From the cell containing the given text, extract its center point as [x, y] coordinate. 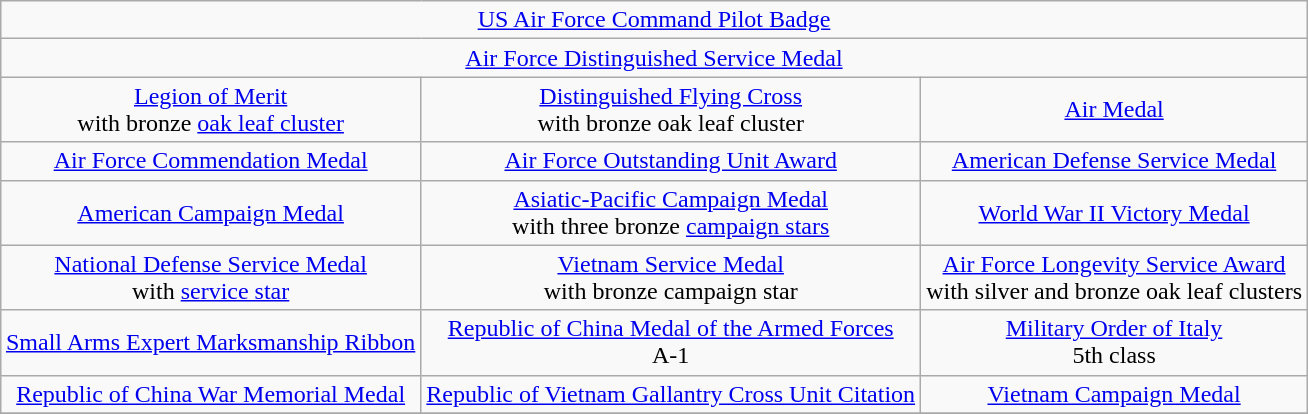
Republic of China Medal of the Armed ForcesA-1 [671, 342]
World War II Victory Medal [1114, 212]
Air Force Longevity Service Awardwith silver and bronze oak leaf clusters [1114, 278]
Republic of China War Memorial Medal [210, 394]
Distinguished Flying Crosswith bronze oak leaf cluster [671, 110]
Legion of Meritwith bronze oak leaf cluster [210, 110]
Military Order of Italy5th class [1114, 342]
Air Force Distinguished Service Medal [654, 58]
US Air Force Command Pilot Badge [654, 20]
Air Force Commendation Medal [210, 161]
Small Arms Expert Marksmanship Ribbon [210, 342]
Vietnam Campaign Medal [1114, 394]
Vietnam Service Medalwith bronze campaign star [671, 278]
Air Medal [1114, 110]
Asiatic-Pacific Campaign Medalwith three bronze campaign stars [671, 212]
American Defense Service Medal [1114, 161]
American Campaign Medal [210, 212]
Air Force Outstanding Unit Award [671, 161]
National Defense Service Medalwith service star [210, 278]
Republic of Vietnam Gallantry Cross Unit Citation [671, 394]
